Scan for the cell matching the given text and deliver its (X, Y) coordinate at center. 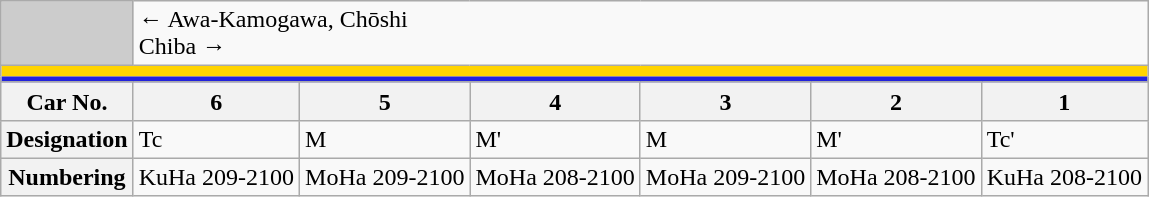
Numbering (67, 177)
Designation (67, 139)
4 (555, 101)
Tc' (1064, 139)
6 (216, 101)
1 (1064, 101)
← Awa-Kamogawa, ChōshiChiba → (640, 34)
Car No. (67, 101)
Tc (216, 139)
3 (725, 101)
KuHa 209-2100 (216, 177)
KuHa 208-2100 (1064, 177)
2 (896, 101)
5 (385, 101)
